Detect which cell encompasses the target text, then output its [X, Y] center coordinate. 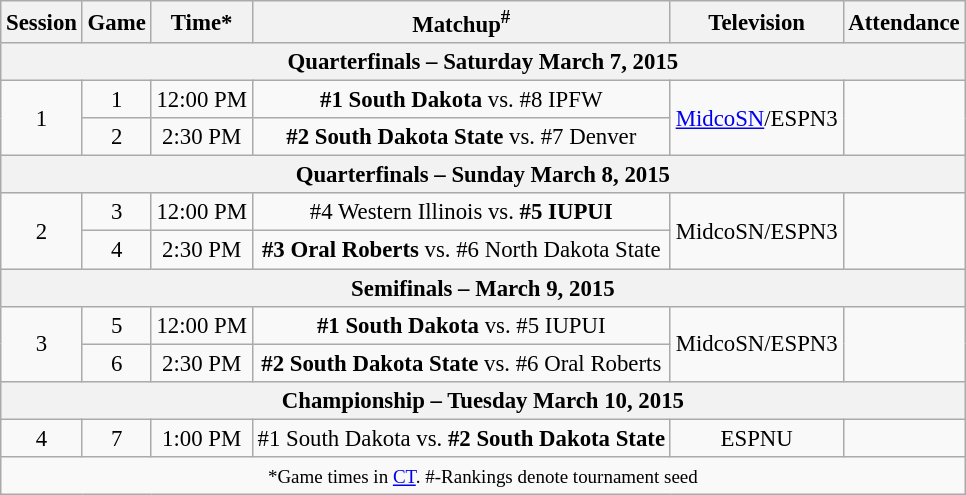
#1 South Dakota vs. #8 IPFW [461, 100]
Session [42, 22]
*Game times in CT. #-Rankings denote tournament seed [483, 476]
#1 South Dakota vs. #5 IUPUI [461, 325]
ESPNU [756, 438]
Matchup# [461, 22]
5 [116, 325]
7 [116, 438]
#4 Western Illinois vs. #5 IUPUI [461, 213]
#3 Oral Roberts vs. #6 North Dakota State [461, 250]
Quarterfinals – Saturday March 7, 2015 [483, 62]
6 [116, 363]
Quarterfinals – Sunday March 8, 2015 [483, 175]
Television [756, 22]
#2 South Dakota State vs. #6 Oral Roberts [461, 363]
1:00 PM [202, 438]
Time* [202, 22]
Attendance [904, 22]
#2 South Dakota State vs. #7 Denver [461, 137]
Semifinals – March 9, 2015 [483, 288]
#1 South Dakota vs. #2 South Dakota State [461, 438]
Game [116, 22]
Championship – Tuesday March 10, 2015 [483, 400]
